Find where the given text appears and provide that cell's center as [X, Y] coordinate. 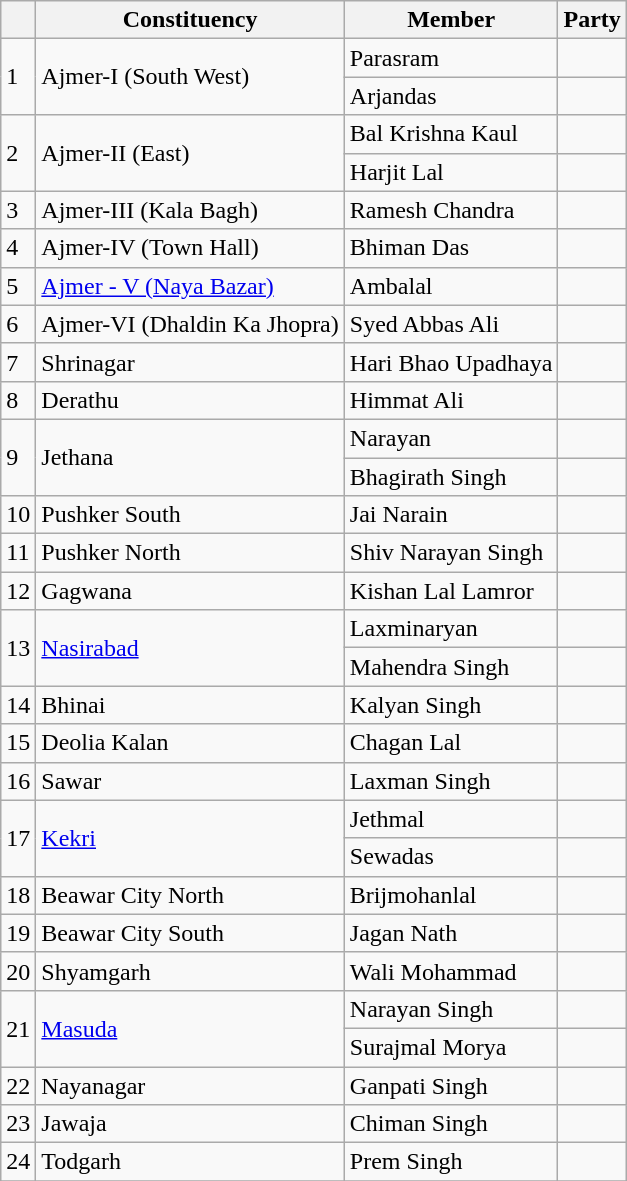
Chagan Lal [451, 743]
5 [18, 286]
23 [18, 1124]
14 [18, 705]
9 [18, 457]
Ramesh Chandra [451, 210]
18 [18, 895]
Harjit Lal [451, 172]
Ajmer-VI (Dhaldin Ka Jhopra) [190, 324]
Kalyan Singh [451, 705]
Bhinai [190, 705]
24 [18, 1162]
Bhagirath Singh [451, 477]
Shiv Narayan Singh [451, 553]
10 [18, 515]
Prem Singh [451, 1162]
Deolia Kalan [190, 743]
4 [18, 248]
11 [18, 553]
22 [18, 1085]
Sewadas [451, 857]
Beawar City South [190, 933]
7 [18, 362]
Bal Krishna Kaul [451, 134]
Laxminaryan [451, 629]
Gagwana [190, 591]
Pushker South [190, 515]
12 [18, 591]
17 [18, 838]
Bhiman Das [451, 248]
Brijmohanlal [451, 895]
Beawar City North [190, 895]
Chiman Singh [451, 1124]
13 [18, 648]
Ajmer-I (South West) [190, 77]
Mahendra Singh [451, 667]
16 [18, 781]
Wali Mohammad [451, 971]
21 [18, 1028]
Ajmer-IV (Town Hall) [190, 248]
Ajmer-III (Kala Bagh) [190, 210]
Todgarh [190, 1162]
Jethana [190, 457]
2 [18, 153]
Syed Abbas Ali [451, 324]
Parasram [451, 58]
Narayan [451, 438]
6 [18, 324]
Shrinagar [190, 362]
Kishan Lal Lamror [451, 591]
Derathu [190, 400]
Jagan Nath [451, 933]
20 [18, 971]
Constituency [190, 20]
Member [451, 20]
Arjandas [451, 96]
8 [18, 400]
Shyamgarh [190, 971]
Himmat Ali [451, 400]
19 [18, 933]
Hari Bhao Upadhaya [451, 362]
Nayanagar [190, 1085]
Narayan Singh [451, 1009]
Ganpati Singh [451, 1085]
Kekri [190, 838]
Ambalal [451, 286]
3 [18, 210]
15 [18, 743]
Laxman Singh [451, 781]
Ajmer-II (East) [190, 153]
Jawaja [190, 1124]
Nasirabad [190, 648]
Sawar [190, 781]
Surajmal Morya [451, 1047]
Ajmer - V (Naya Bazar) [190, 286]
Party [592, 20]
Pushker North [190, 553]
Jethmal [451, 819]
Masuda [190, 1028]
1 [18, 77]
Jai Narain [451, 515]
